Output the [x, y] coordinate of the center of the cell containing the given text.  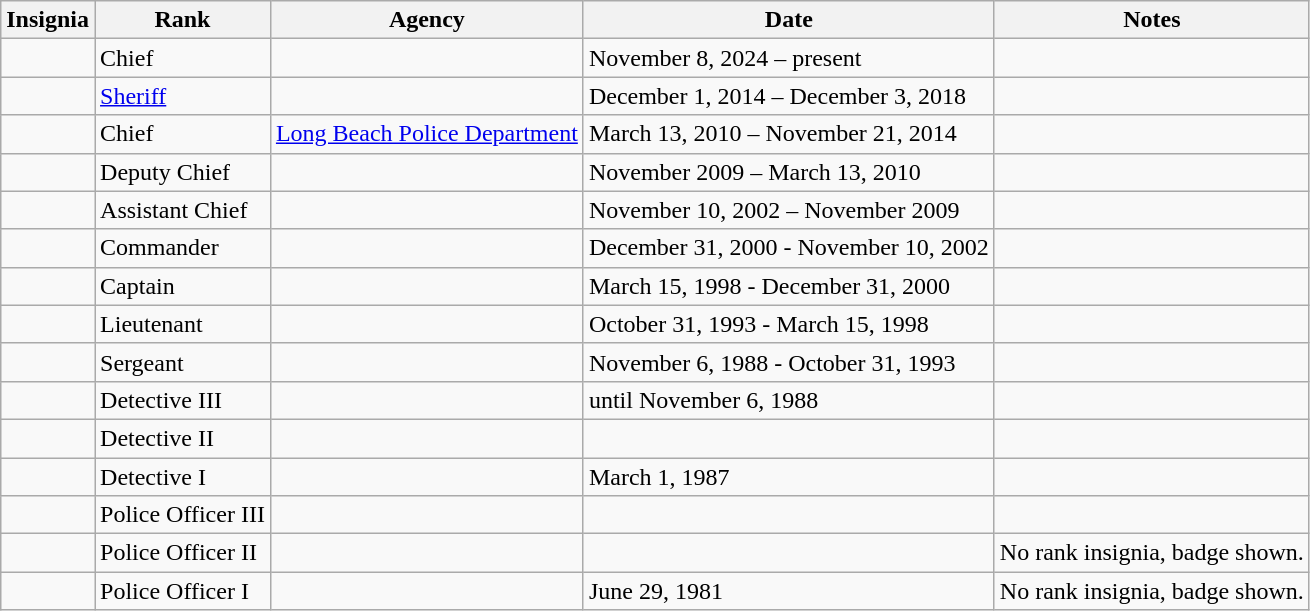
Insignia [48, 20]
Agency [426, 20]
November 6, 1988 - October 31, 1993 [788, 362]
Detective I [183, 477]
November 2009 – March 13, 2010 [788, 172]
Long Beach Police Department [426, 134]
December 31, 2000 - November 10, 2002 [788, 248]
Assistant Chief [183, 210]
November 10, 2002 – November 2009 [788, 210]
June 29, 1981 [788, 591]
Detective III [183, 400]
Lieutenant [183, 324]
Notes [1152, 20]
October 31, 1993 - March 15, 1998 [788, 324]
Sergeant [183, 362]
December 1, 2014 – December 3, 2018 [788, 96]
Commander [183, 248]
Detective II [183, 438]
Captain [183, 286]
Rank [183, 20]
Sheriff [183, 96]
November 8, 2024 – present [788, 58]
March 15, 1998 - December 31, 2000 [788, 286]
Police Officer I [183, 591]
until November 6, 1988 [788, 400]
Police Officer II [183, 553]
Date [788, 20]
Deputy Chief [183, 172]
March 13, 2010 – November 21, 2014 [788, 134]
Police Officer III [183, 515]
March 1, 1987 [788, 477]
